Identify which cell holds the provided text, then report its [x, y] central coordinate. 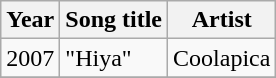
Coolapica [222, 58]
"Hiya" [114, 58]
2007 [30, 58]
Song title [114, 20]
Year [30, 20]
Artist [222, 20]
